Pinpoint the cell where the given text exists, returning its [X, Y] midpoint coordinate. 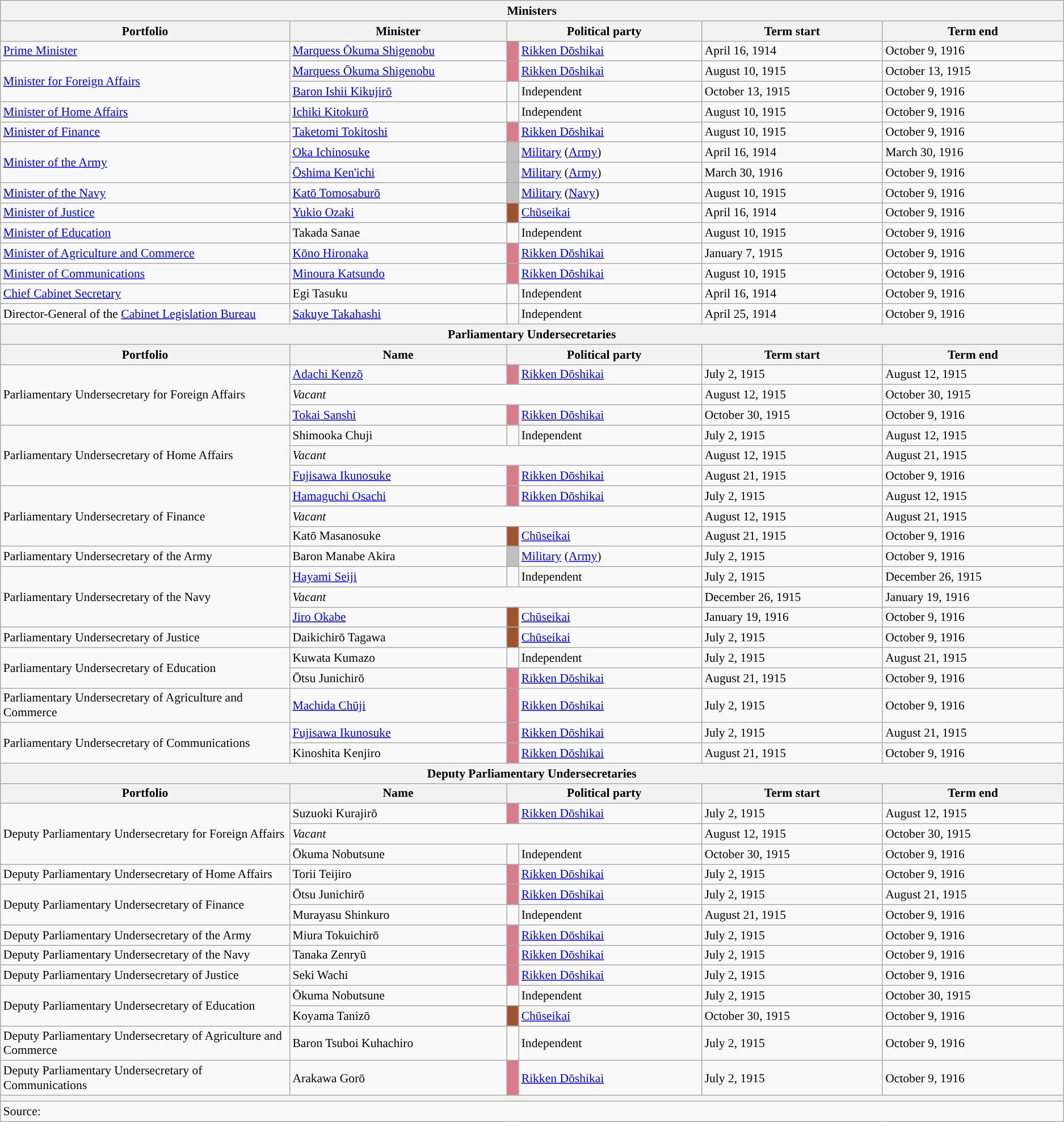
Kinoshita Kenjiro [398, 753]
Minister of Agriculture and Commerce [145, 254]
Tokai Sanshi [398, 415]
Takada Sanae [398, 233]
January 7, 1915 [792, 254]
Suzuoki Kurajirō [398, 814]
Sakuye Takahashi [398, 314]
Egi Tasuku [398, 294]
Miura Tokuichirō [398, 935]
Deputy Parliamentary Undersecretary of the Navy [145, 955]
Machida Chūji [398, 705]
Deputy Parliamentary Undersecretary of Agriculture and Commerce [145, 1043]
Kōno Hironaka [398, 254]
Deputy Parliamentary Undersecretary of Communications [145, 1078]
Deputy Parliamentary Undersecretary of the Army [145, 935]
Tanaka Zenryū [398, 955]
Deputy Parliamentary Undersecretary for Foreign Affairs [145, 834]
Shimooka Chuji [398, 435]
Arakawa Gorō [398, 1078]
Minoura Katsundo [398, 274]
Parliamentary Undersecretary of Justice [145, 638]
Deputy Parliamentary Undersecretary of Justice [145, 976]
Baron Ishii Kikujirō [398, 92]
Hayami Seiji [398, 577]
Minister of Home Affairs [145, 112]
Ōshima Ken'ichi [398, 173]
Parliamentary Undersecretary of Communications [145, 743]
Minister of the Navy [145, 193]
Deputy Parliamentary Undersecretary of Education [145, 1006]
Minister of the Army [145, 162]
Military (Navy) [611, 193]
April 25, 1914 [792, 314]
Hamaguchi Osachi [398, 496]
Parliamentary Undersecretary of Agriculture and Commerce [145, 705]
Deputy Parliamentary Undersecretary of Finance [145, 905]
Minister of Justice [145, 213]
Jiro Okabe [398, 617]
Parliamentary Undersecretaries [532, 334]
Parliamentary Undersecretary of the Navy [145, 597]
Ichiki Kitokurō [398, 112]
Minister for Foreign Affairs [145, 82]
Minister of Education [145, 233]
Parliamentary Undersecretary of Home Affairs [145, 455]
Parliamentary Undersecretary of Finance [145, 516]
Baron Manabe Akira [398, 557]
Torii Teijiro [398, 875]
Baron Tsuboi Kuhachiro [398, 1043]
Katō Masanosuke [398, 536]
Deputy Parliamentary Undersecretary of Home Affairs [145, 875]
Murayasu Shinkuro [398, 915]
Katō Tomosaburō [398, 193]
Prime Minister [145, 51]
Minister [398, 31]
Parliamentary Undersecretary of the Army [145, 557]
Chief Cabinet Secretary [145, 294]
Oka Ichinosuke [398, 153]
Director-General of the Cabinet Legislation Bureau [145, 314]
Daikichirō Tagawa [398, 638]
Kuwata Kumazo [398, 658]
Parliamentary Undersecretary for Foreign Affairs [145, 395]
Source: [532, 1111]
Minister of Finance [145, 132]
Ministers [532, 11]
Minister of Communications [145, 274]
Seki Wachi [398, 976]
Parliamentary Undersecretary of Education [145, 667]
Yukio Ozaki [398, 213]
Koyama Tanizō [398, 1016]
Adachi Kenzō [398, 375]
Taketomi Tokitoshi [398, 132]
Deputy Parliamentary Undersecretaries [532, 774]
